Output the [x, y] coordinate of the center of the cell containing the given text.  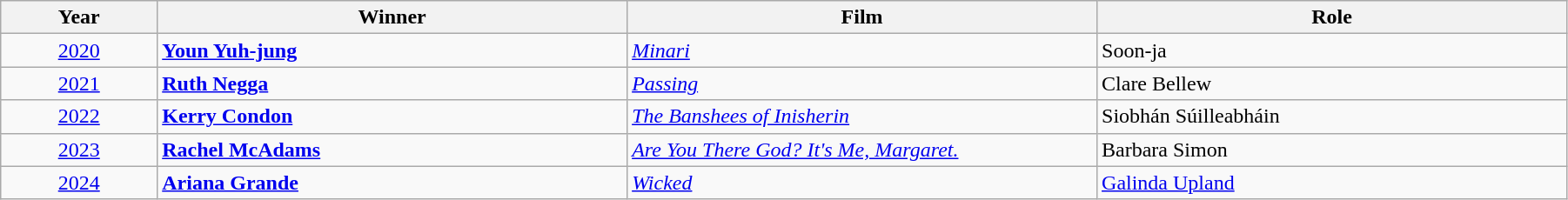
Winner [392, 17]
Clare Bellew [1332, 83]
Kerry Condon [392, 117]
Ariana Grande [392, 183]
Minari [862, 50]
Rachel McAdams [392, 150]
2021 [79, 83]
Barbara Simon [1332, 150]
Are You There God? It's Me, Margaret. [862, 150]
2024 [79, 183]
2020 [79, 50]
Year [79, 17]
Siobhán Súilleabháin [1332, 117]
Ruth Negga [392, 83]
Galinda Upland [1332, 183]
The Banshees of Inisherin [862, 117]
Wicked [862, 183]
Passing [862, 83]
Soon-ja [1332, 50]
Role [1332, 17]
Youn Yuh-jung [392, 50]
2022 [79, 117]
2023 [79, 150]
Film [862, 17]
